Provide the [X, Y] coordinate of the cell's center where the given text is located.  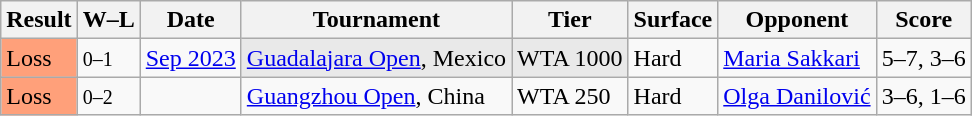
Surface [673, 20]
Sep 2023 [190, 58]
Tournament [376, 20]
Score [924, 20]
Guadalajara Open, Mexico [376, 58]
Opponent [797, 20]
3–6, 1–6 [924, 96]
Maria Sakkari [797, 58]
Date [190, 20]
0–2 [108, 96]
Result [39, 20]
W–L [108, 20]
WTA 1000 [570, 58]
Olga Danilović [797, 96]
Tier [570, 20]
Guangzhou Open, China [376, 96]
0–1 [108, 58]
5–7, 3–6 [924, 58]
WTA 250 [570, 96]
